Identify which cell holds the provided text, then report its [X, Y] central coordinate. 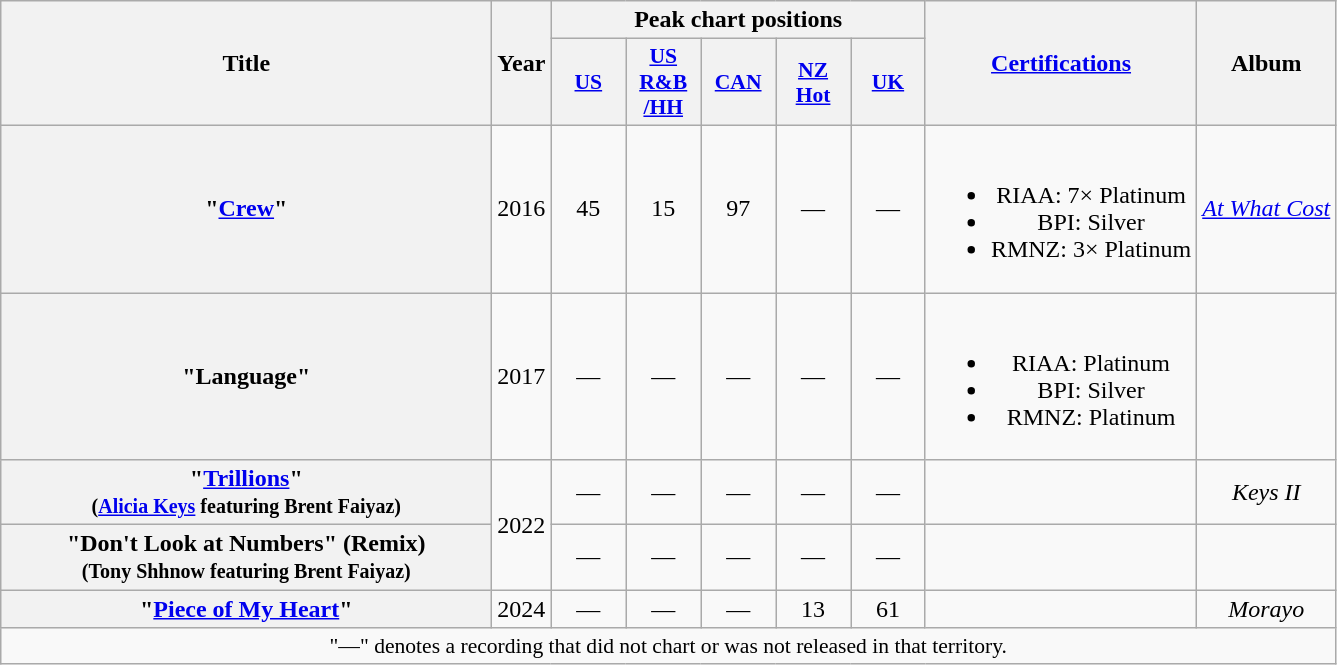
2016 [522, 208]
Certifications [1060, 64]
"Trillions"(Alicia Keys featuring Brent Faiyaz) [246, 492]
13 [814, 609]
At What Cost [1266, 208]
USR&B/HH [664, 82]
Morayo [1266, 609]
"Crew" [246, 208]
"Piece of My Heart" [246, 609]
"—" denotes a recording that did not chart or was not released in that territory. [668, 646]
Peak chart positions [738, 20]
RIAA: PlatinumBPI: SilverRMNZ: Platinum [1060, 376]
US [588, 82]
61 [888, 609]
2022 [522, 525]
"Don't Look at Numbers" (Remix)(Tony Shhnow featuring Brent Faiyaz) [246, 558]
Keys II [1266, 492]
97 [738, 208]
15 [664, 208]
UK [888, 82]
2017 [522, 376]
45 [588, 208]
Year [522, 64]
NZ Hot [814, 82]
Album [1266, 64]
Title [246, 64]
CAN [738, 82]
2024 [522, 609]
"Language" [246, 376]
RIAA: 7× PlatinumBPI: SilverRMNZ: 3× Platinum [1060, 208]
